Search for the cell housing the specified text and yield its [X, Y] center coordinate. 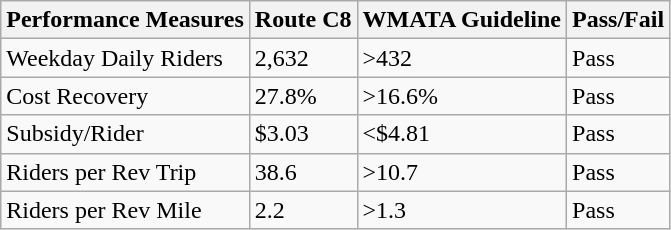
Weekday Daily Riders [126, 58]
27.8% [303, 96]
2,632 [303, 58]
>16.6% [462, 96]
>1.3 [462, 210]
Riders per Rev Mile [126, 210]
<$4.81 [462, 134]
2.2 [303, 210]
>10.7 [462, 172]
Subsidy/Rider [126, 134]
Route C8 [303, 20]
Pass/Fail [618, 20]
Riders per Rev Trip [126, 172]
38.6 [303, 172]
WMATA Guideline [462, 20]
Performance Measures [126, 20]
$3.03 [303, 134]
>432 [462, 58]
Cost Recovery [126, 96]
